Detect which cell encompasses the target text, then output its (x, y) center coordinate. 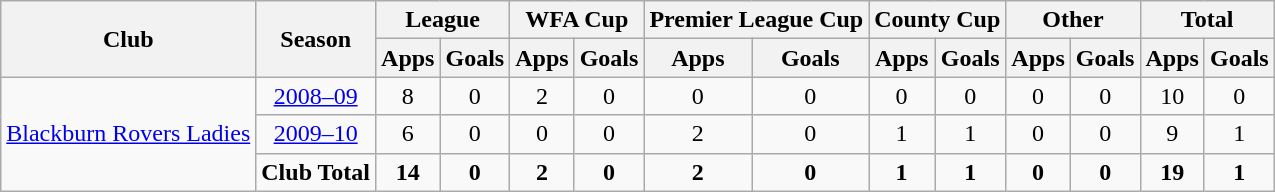
Total (1207, 20)
Club (128, 39)
Blackburn Rovers Ladies (128, 134)
9 (1172, 134)
2009–10 (316, 134)
County Cup (938, 20)
19 (1172, 172)
League (443, 20)
Season (316, 39)
Club Total (316, 172)
WFA Cup (577, 20)
8 (408, 96)
Other (1073, 20)
Premier League Cup (756, 20)
14 (408, 172)
10 (1172, 96)
6 (408, 134)
2008–09 (316, 96)
